Determine the [X, Y] coordinate at the center of the cell enclosing the given text.  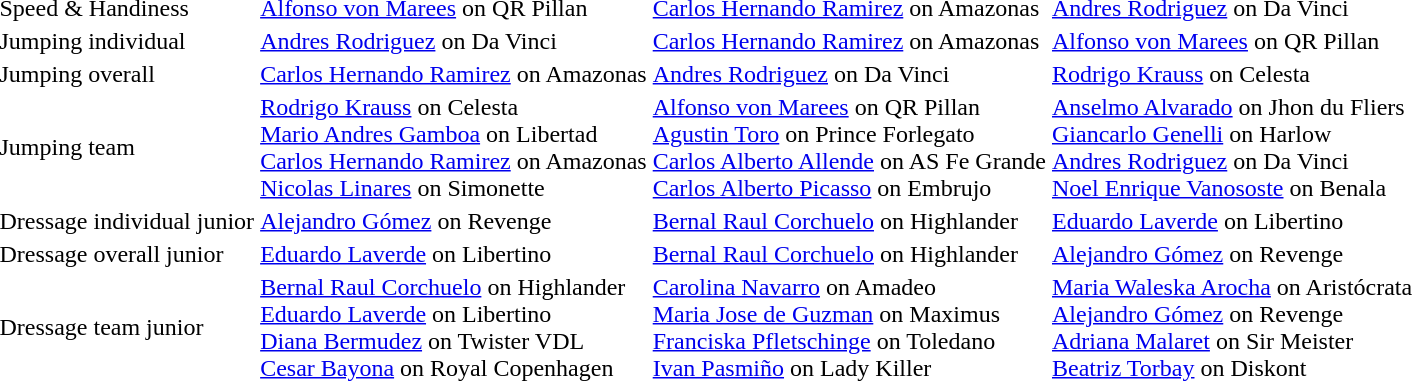
Alfonso von Marees on QR PillanAgustin Toro on Prince ForlegatoCarlos Alberto Allende on AS Fe GrandeCarlos Alberto Picasso on Embrujo [849, 148]
Eduardo Laverde on Libertino [454, 254]
Rodrigo Krauss on CelestaMario Andres Gamboa on LibertadCarlos Hernando Ramirez on AmazonasNicolas Linares on Simonette [454, 148]
Alejandro Gómez on Revenge [454, 221]
